Return the (x, y) coordinate for the center point of the cell that contains the specified text.  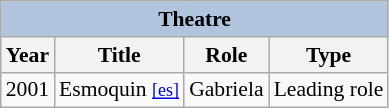
Theatre (195, 19)
Role (226, 55)
Esmoquin [es] (119, 90)
2001 (28, 90)
Gabriela (226, 90)
Leading role (329, 90)
Type (329, 55)
Title (119, 55)
Year (28, 55)
